Scan for the cell matching the given text and deliver its (x, y) coordinate at center. 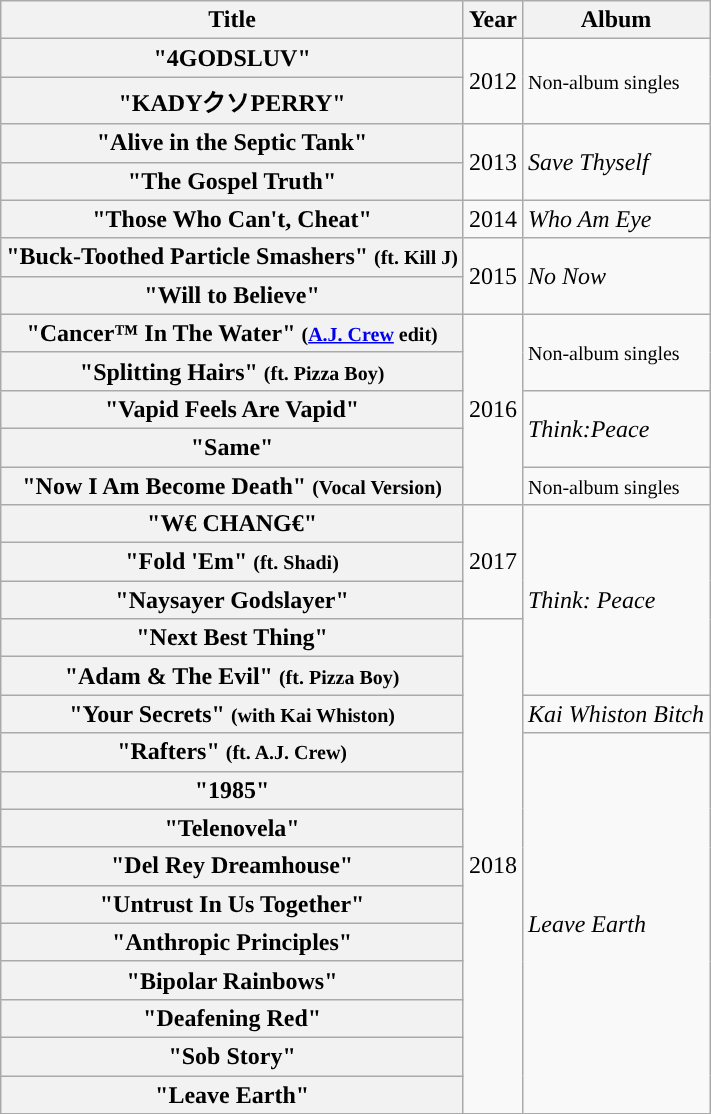
"Vapid Feels Are Vapid" (232, 409)
"Deafening Red" (232, 1018)
"Telenovela" (232, 828)
"Same" (232, 447)
"Splitting Hairs" (ft. Pizza Boy) (232, 371)
"Bipolar Rainbows" (232, 980)
"Those Who Can't, Cheat" (232, 219)
Title (232, 20)
Save Thyself (616, 162)
"1985" (232, 790)
Kai Whiston Bitch (616, 714)
Think: Peace (616, 600)
"Naysayer Godslayer" (232, 600)
2015 (492, 276)
"4GODSLUV" (232, 58)
"Will to Believe" (232, 295)
"The Gospel Truth" (232, 181)
"KADYクソPERRY" (232, 100)
"Buck-Toothed Particle Smashers" (ft. Kill J) (232, 257)
"Now I Am Become Death" (Vocal Version) (232, 485)
"Cancer™ In The Water" (A.J. Crew edit) (232, 333)
"Your Secrets" (with Kai Whiston) (232, 714)
"Anthropic Principles" (232, 942)
Who Am Eye (616, 219)
Album (616, 20)
2014 (492, 219)
2018 (492, 866)
"Fold 'Em" (ft. Shadi) (232, 562)
"Untrust In Us Together" (232, 904)
2012 (492, 82)
"Adam & The Evil" (ft. Pizza Boy) (232, 676)
"Alive in the Septic Tank" (232, 143)
2017 (492, 562)
Leave Earth (616, 924)
Year (492, 20)
2013 (492, 162)
"Sob Story" (232, 1056)
No Now (616, 276)
"Next Best Thing" (232, 638)
"Del Rey Dreamhouse" (232, 866)
2016 (492, 409)
"Rafters" (ft. A.J. Crew) (232, 752)
"Leave Earth" (232, 1095)
Think:Peace (616, 428)
"W€ CHANG€" (232, 524)
